Provide the (x, y) coordinate of the cell's center where the given text is located.  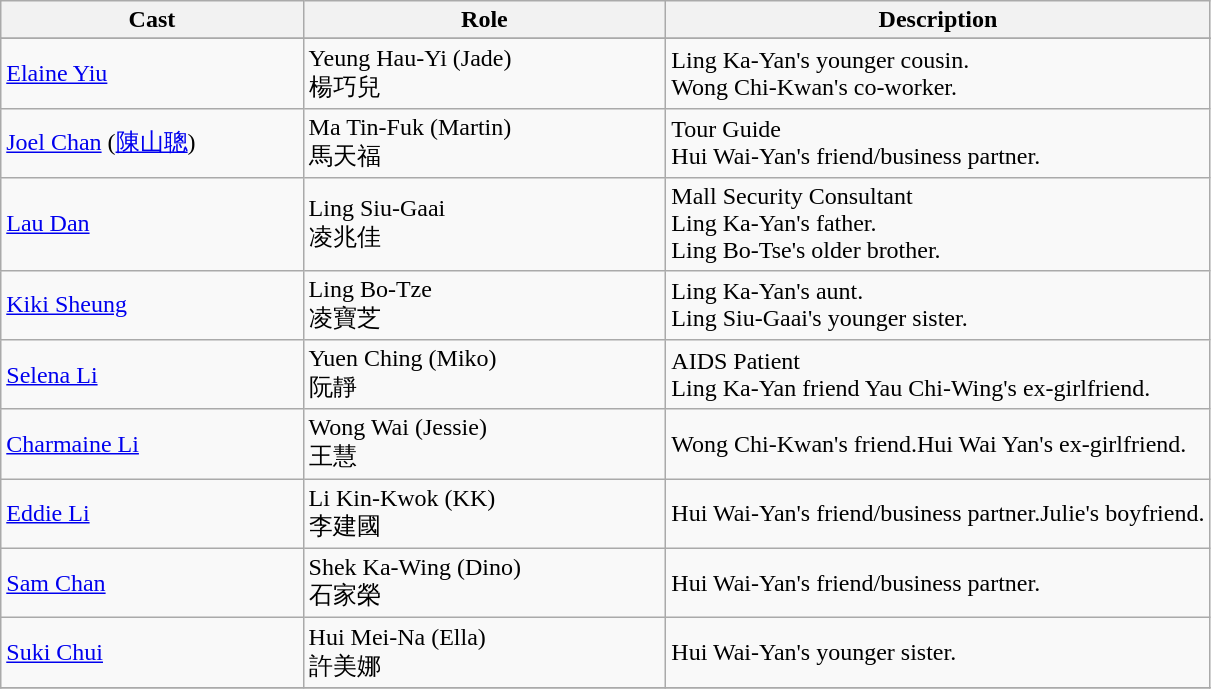
Ling Ka-Yan's younger cousin. Wong Chi-Kwan's co-worker. (938, 74)
Hui Wai-Yan's younger sister. (938, 653)
Mall Security Consultant Ling Ka-Yan's father. Ling Bo-Tse's older brother. (938, 224)
Yeung Hau-Yi (Jade) 楊巧兒 (484, 74)
Kiki Sheung (152, 305)
Elaine Yiu (152, 74)
Ma Tin-Fuk (Martin) 馬天福 (484, 143)
Ling Bo-Tze 凌寶芝 (484, 305)
Role (484, 20)
Wong Wai (Jessie) 王慧 (484, 444)
Eddie Li (152, 514)
Ling Siu-Gaai 凌兆佳 (484, 224)
Hui Wai-Yan's friend/business partner.Julie's boyfriend. (938, 514)
Li Kin-Kwok (KK) 李建國 (484, 514)
Lau Dan (152, 224)
Hui Wai-Yan's friend/business partner. (938, 583)
Joel Chan (陳山聰) (152, 143)
Hui Mei-Na (Ella) 許美娜 (484, 653)
AIDS Patient Ling Ka-Yan friend Yau Chi-Wing's ex-girlfriend. (938, 375)
Suki Chui (152, 653)
Sam Chan (152, 583)
Ling Ka-Yan's aunt. Ling Siu-Gaai's younger sister. (938, 305)
Description (938, 20)
Yuen Ching (Miko) 阮靜 (484, 375)
Tour Guide Hui Wai-Yan's friend/business partner. (938, 143)
Selena Li (152, 375)
Cast (152, 20)
Charmaine Li (152, 444)
Shek Ka-Wing (Dino) 石家榮 (484, 583)
Wong Chi-Kwan's friend.Hui Wai Yan's ex-girlfriend. (938, 444)
